Return the (X, Y) coordinate for the center point of the cell that contains the specified text.  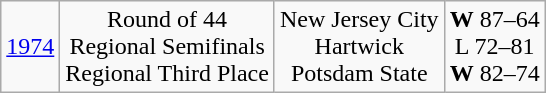
1974 (30, 47)
New Jersey CityHartwickPotsdam State (359, 47)
Round of 44Regional SemifinalsRegional Third Place (168, 47)
W 87–64L 72–81W 82–74 (494, 47)
